Pinpoint the cell where the given text exists, returning its (X, Y) midpoint coordinate. 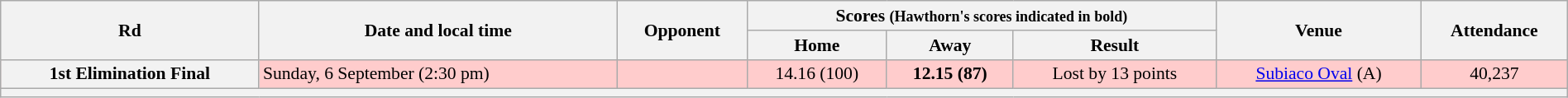
Attendance (1495, 30)
Away (949, 45)
Date and local time (438, 30)
Lost by 13 points (1115, 74)
Rd (130, 30)
14.16 (100) (817, 74)
Venue (1319, 30)
12.15 (87) (949, 74)
Sunday, 6 September (2:30 pm) (438, 74)
1st Elimination Final (130, 74)
Result (1115, 45)
40,237 (1495, 74)
Subiaco Oval (A) (1319, 74)
Opponent (683, 30)
Scores (Hawthorn's scores indicated in bold) (981, 16)
Home (817, 45)
